Provide the [X, Y] coordinate of the cell's center where the given text is located.  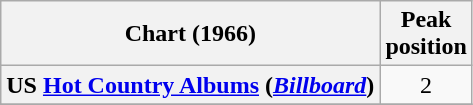
US Hot Country Albums (Billboard) [190, 85]
Peakposition [426, 34]
Chart (1966) [190, 34]
2 [426, 85]
